Locate the cell with the specified text and output its (x, y) center coordinate. 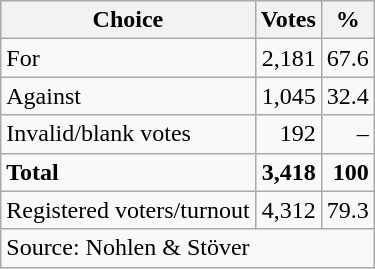
Registered voters/turnout (128, 210)
% (348, 20)
Invalid/blank votes (128, 134)
4,312 (288, 210)
32.4 (348, 96)
– (348, 134)
3,418 (288, 172)
2,181 (288, 58)
Against (128, 96)
For (128, 58)
79.3 (348, 210)
100 (348, 172)
Total (128, 172)
192 (288, 134)
1,045 (288, 96)
Source: Nohlen & Stöver (188, 248)
Choice (128, 20)
67.6 (348, 58)
Votes (288, 20)
